Pinpoint the cell where the given text exists, returning its [x, y] midpoint coordinate. 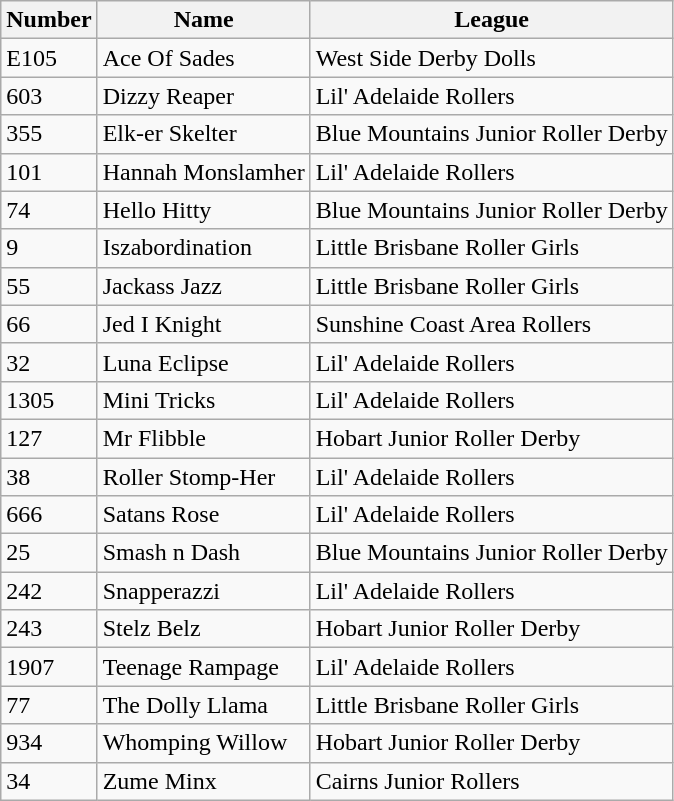
Ace Of Sades [204, 58]
West Side Derby Dolls [492, 58]
603 [49, 96]
Jed I Knight [204, 324]
77 [49, 705]
74 [49, 210]
E105 [49, 58]
Mr Flibble [204, 438]
934 [49, 743]
Iszabordination [204, 248]
Zume Minx [204, 781]
355 [49, 134]
Sunshine Coast Area Rollers [492, 324]
242 [49, 591]
666 [49, 515]
Name [204, 20]
Dizzy Reaper [204, 96]
Elk-er Skelter [204, 134]
66 [49, 324]
Roller Stomp-Her [204, 477]
Hannah Monslamher [204, 172]
Number [49, 20]
Teenage Rampage [204, 667]
38 [49, 477]
Luna Eclipse [204, 362]
Smash n Dash [204, 553]
25 [49, 553]
The Dolly Llama [204, 705]
127 [49, 438]
Hello Hitty [204, 210]
Stelz Belz [204, 629]
Satans Rose [204, 515]
Whomping Willow [204, 743]
101 [49, 172]
1305 [49, 400]
Cairns Junior Rollers [492, 781]
Jackass Jazz [204, 286]
55 [49, 286]
32 [49, 362]
243 [49, 629]
34 [49, 781]
1907 [49, 667]
Mini Tricks [204, 400]
Snapperazzi [204, 591]
League [492, 20]
9 [49, 248]
